Return (x, y) of the center of cell containing provided text 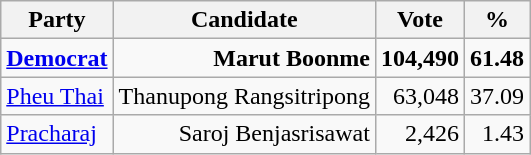
61.48 (498, 58)
Saroj Benjasrisawat (244, 134)
Candidate (244, 20)
Pracharaj (57, 134)
Vote (420, 20)
Democrat (57, 58)
Pheu Thai (57, 96)
63,048 (420, 96)
1.43 (498, 134)
Party (57, 20)
37.09 (498, 96)
104,490 (420, 58)
Thanupong Rangsitripong (244, 96)
2,426 (420, 134)
% (498, 20)
Marut Boonme (244, 58)
